Output the [X, Y] coordinate of the center of the cell containing the given text.  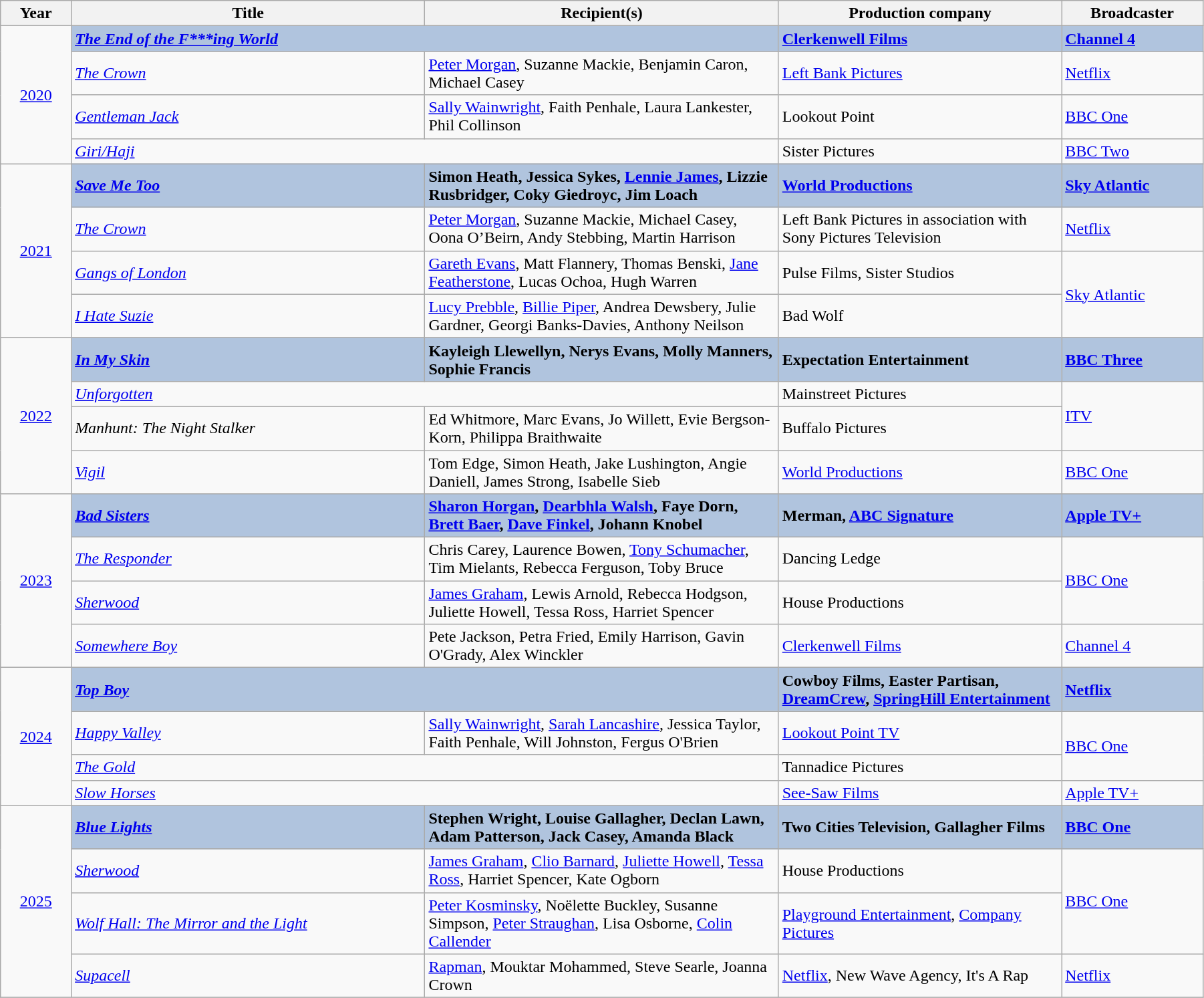
Bad Sisters [249, 516]
Somewhere Boy [249, 646]
Playground Entertainment, Company Pictures [919, 923]
2021 [36, 251]
Lookout Point TV [919, 733]
Pete Jackson, Petra Fried, Emily Harrison, Gavin O'Grady, Alex Winckler [601, 646]
The Gold [425, 767]
Tom Edge, Simon Heath, Jake Lushington, Angie Daniell, James Strong, Isabelle Sieb [601, 472]
I Hate Suzie [249, 316]
2020 [36, 95]
ITV [1133, 416]
Gentleman Jack [249, 116]
Unforgotten [425, 394]
Stephen Wright, Louise Gallagher, Declan Lawn, Adam Patterson, Jack Casey, Amanda Black [601, 828]
Broadcaster [1133, 13]
BBC Three [1133, 360]
Rapman, Mouktar Mohammed, Steve Searle, Joanna Crown [601, 976]
Sister Pictures [919, 151]
Peter Kosminsky, Noëlette Buckley, Susanne Simpson, Peter Straughan, Lisa Osborne, Colin Callender [601, 923]
Kayleigh Llewellyn, Nerys Evans, Molly Manners, Sophie Francis [601, 360]
Lucy Prebble, Billie Piper, Andrea Dewsbery, Julie Gardner, Georgi Banks-Davies, Anthony Neilson [601, 316]
Sally Wainwright, Faith Penhale, Laura Lankester, Phil Collinson [601, 116]
The End of the F***ing World [425, 39]
Manhunt: The Night Stalker [249, 428]
James Graham, Lewis Arnold, Rebecca Hodgson, Juliette Howell, Tessa Ross, Harriet Spencer [601, 603]
See-Saw Films [919, 793]
Peter Morgan, Suzanne Mackie, Benjamin Caron, Michael Casey [601, 74]
Vigil [249, 472]
Left Bank Pictures [919, 74]
Sharon Horgan, Dearbhla Walsh, Faye Dorn, Brett Baer, Dave Finkel, Johann Knobel [601, 516]
Wolf Hall: The Mirror and the Light [249, 923]
2023 [36, 581]
The Responder [249, 559]
Buffalo Pictures [919, 428]
Lookout Point [919, 116]
Chris Carey, Laurence Bowen, Tony Schumacher, Tim Mielants, Rebecca Ferguson, Toby Bruce [601, 559]
2022 [36, 416]
Pulse Films, Sister Studios [919, 273]
Year [36, 13]
Production company [919, 13]
Two Cities Television, Gallagher Films [919, 828]
Tannadice Pictures [919, 767]
Sally Wainwright, Sarah Lancashire, Jessica Taylor, Faith Penhale, Will Johnston, Fergus O'Brien [601, 733]
Merman, ABC Signature [919, 516]
Save Me Too [249, 186]
BBC Two [1133, 151]
In My Skin [249, 360]
Mainstreet Pictures [919, 394]
Cowboy Films, Easter Partisan, DreamCrew, SpringHill Entertainment [919, 690]
Slow Horses [425, 793]
Gangs of London [249, 273]
James Graham, Clio Barnard, Juliette Howell, Tessa Ross, Harriet Spencer, Kate Ogborn [601, 870]
Title [249, 13]
Blue Lights [249, 828]
Peter Morgan, Suzanne Mackie, Michael Casey, Oona O’Beirn, Andy Stebbing, Martin Harrison [601, 229]
2024 [36, 737]
Recipient(s) [601, 13]
Dancing Ledge [919, 559]
Expectation Entertainment [919, 360]
Happy Valley [249, 733]
Bad Wolf [919, 316]
Netflix, New Wave Agency, It's A Rap [919, 976]
2025 [36, 901]
Gareth Evans, Matt Flannery, Thomas Benski, Jane Featherstone, Lucas Ochoa, Hugh Warren [601, 273]
Ed Whitmore, Marc Evans, Jo Willett, Evie Bergson-Korn, Philippa Braithwaite [601, 428]
Supacell [249, 976]
Simon Heath, Jessica Sykes, Lennie James, Lizzie Rusbridger, Coky Giedroyc, Jim Loach [601, 186]
Giri/Haji [425, 151]
Left Bank Pictures in association with Sony Pictures Television [919, 229]
Top Boy [425, 690]
